Detect which cell encompasses the target text, then output its [x, y] center coordinate. 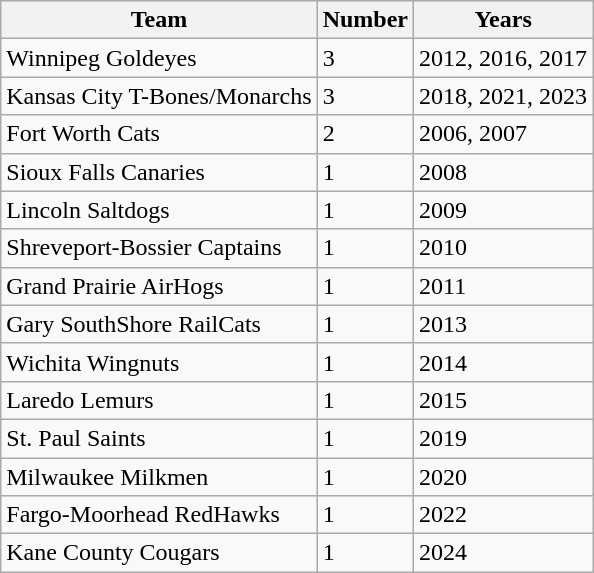
Years [504, 20]
2013 [504, 324]
Sioux Falls Canaries [159, 172]
2019 [504, 438]
2015 [504, 400]
St. Paul Saints [159, 438]
Lincoln Saltdogs [159, 210]
Grand Prairie AirHogs [159, 286]
Shreveport-Bossier Captains [159, 248]
2022 [504, 515]
Fargo-Moorhead RedHawks [159, 515]
Kane County Cougars [159, 553]
Wichita Wingnuts [159, 362]
Team [159, 20]
2008 [504, 172]
2020 [504, 477]
2010 [504, 248]
2009 [504, 210]
Number [365, 20]
Milwaukee Milkmen [159, 477]
2 [365, 134]
2024 [504, 553]
2011 [504, 286]
Winnipeg Goldeyes [159, 58]
Laredo Lemurs [159, 400]
Gary SouthShore RailCats [159, 324]
Kansas City T-Bones/Monarchs [159, 96]
2018, 2021, 2023 [504, 96]
Fort Worth Cats [159, 134]
2006, 2007 [504, 134]
2012, 2016, 2017 [504, 58]
2014 [504, 362]
